For the text-containing cell, return its midpoint in (X, Y) coordinate format. 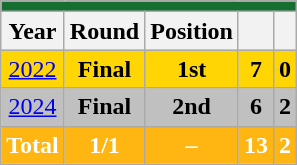
Round (104, 31)
2022 (33, 69)
6 (256, 107)
Position (192, 31)
2nd (192, 107)
1st (192, 69)
Total (33, 145)
7 (256, 69)
2024 (33, 107)
1/1 (104, 145)
13 (256, 145)
– (192, 145)
0 (286, 69)
Year (33, 31)
